Pinpoint the cell where the given text exists, returning its (X, Y) midpoint coordinate. 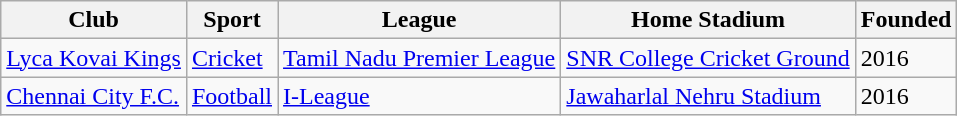
Jawaharlal Nehru Stadium (708, 96)
Founded (906, 20)
Chennai City F.C. (94, 96)
League (420, 20)
Lyca Kovai Kings (94, 58)
Cricket (232, 58)
Football (232, 96)
Tamil Nadu Premier League (420, 58)
Home Stadium (708, 20)
Club (94, 20)
Sport (232, 20)
SNR College Cricket Ground (708, 58)
I-League (420, 96)
